Scan for the cell matching the given text and deliver its [x, y] coordinate at center. 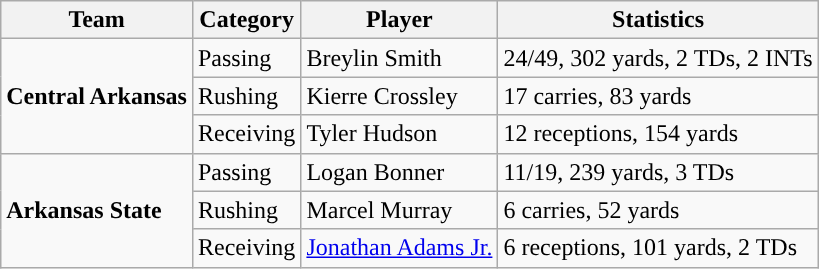
Central Arkansas [97, 96]
Category [246, 20]
11/19, 239 yards, 3 TDs [658, 172]
Jonathan Adams Jr. [400, 248]
Kierre Crossley [400, 96]
Breylin Smith [400, 58]
12 receptions, 154 yards [658, 134]
Team [97, 20]
Tyler Hudson [400, 134]
Arkansas State [97, 210]
Marcel Murray [400, 210]
Logan Bonner [400, 172]
17 carries, 83 yards [658, 96]
24/49, 302 yards, 2 TDs, 2 INTs [658, 58]
Statistics [658, 20]
6 receptions, 101 yards, 2 TDs [658, 248]
6 carries, 52 yards [658, 210]
Player [400, 20]
